Capture the cell that displays the provided text and extract its [X, Y] central coordinate. 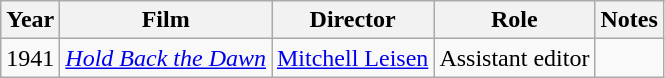
Notes [629, 20]
Director [353, 20]
Year [30, 20]
Assistant editor [514, 58]
Role [514, 20]
Mitchell Leisen [353, 58]
Hold Back the Dawn [166, 58]
1941 [30, 58]
Film [166, 20]
